Capture the cell that displays the provided text and extract its (X, Y) central coordinate. 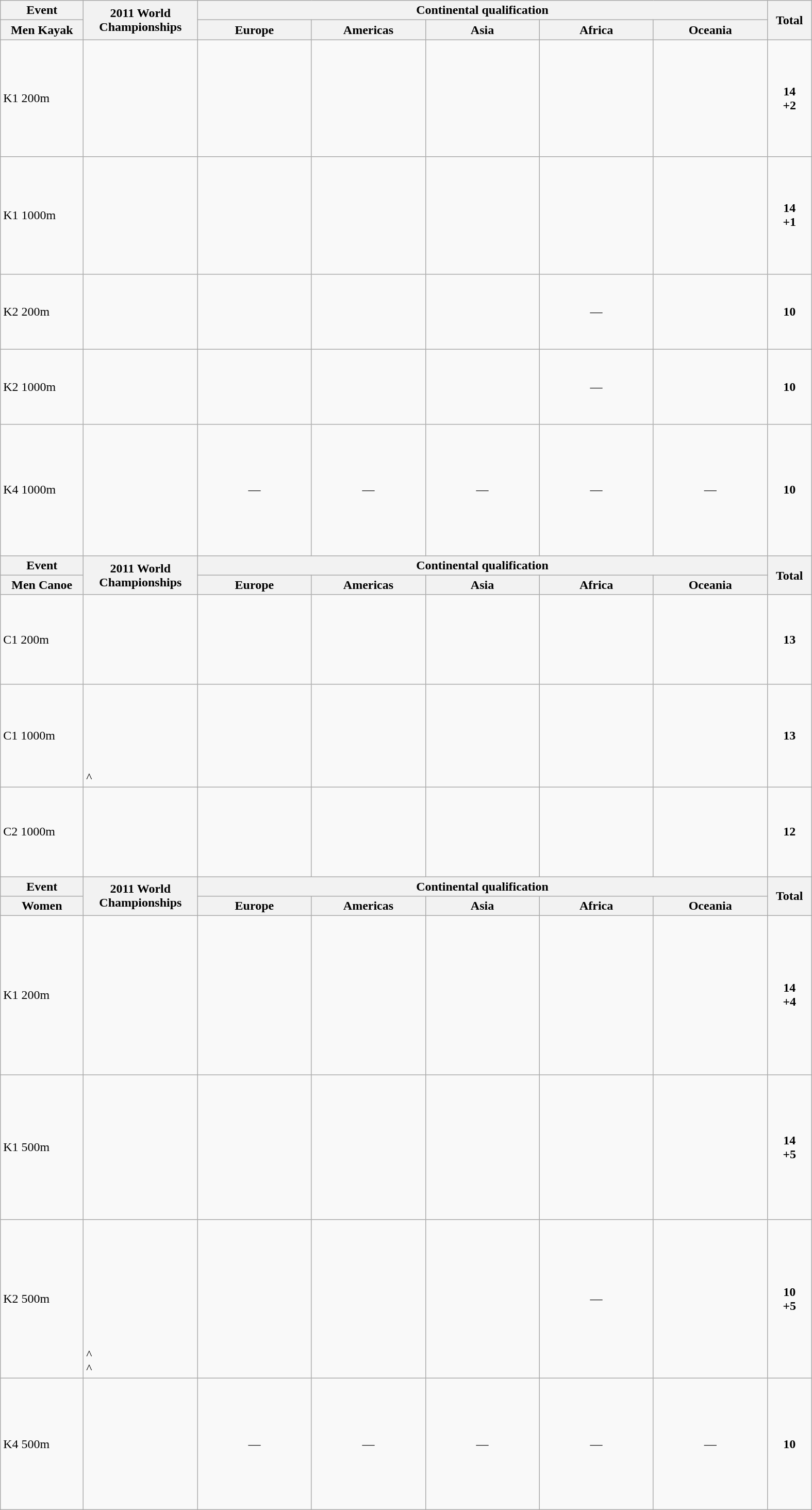
14+5 (789, 1147)
^ (140, 735)
Women (42, 906)
K2 500m (42, 1299)
K1 500m (42, 1147)
^^ (140, 1299)
12 (789, 831)
K1 1000m (42, 216)
14+4 (789, 995)
K2 200m (42, 311)
14+2 (789, 98)
C2 1000m (42, 831)
C1 1000m (42, 735)
C1 200m (42, 639)
K2 1000m (42, 387)
Men Canoe (42, 585)
K4 1000m (42, 490)
K4 500m (42, 1444)
Men Kayak (42, 30)
14+1 (789, 216)
10+5 (789, 1299)
